For the text-containing cell, return its midpoint in [x, y] coordinate format. 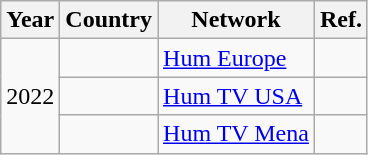
Country [109, 20]
Hum Europe [236, 58]
2022 [30, 96]
Hum TV USA [236, 96]
Network [236, 20]
Hum TV Mena [236, 134]
Year [30, 20]
Ref. [340, 20]
